Determine the (x, y) coordinate at the center of the cell enclosing the given text.  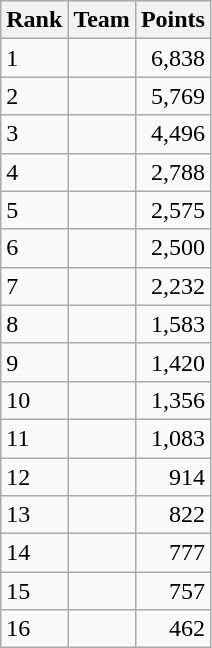
2 (34, 96)
462 (172, 629)
10 (34, 400)
822 (172, 515)
1 (34, 58)
2,788 (172, 172)
914 (172, 477)
Rank (34, 20)
13 (34, 515)
11 (34, 438)
6 (34, 248)
6,838 (172, 58)
5,769 (172, 96)
1,420 (172, 362)
14 (34, 553)
9 (34, 362)
Points (172, 20)
757 (172, 591)
15 (34, 591)
Team (102, 20)
777 (172, 553)
3 (34, 134)
2,232 (172, 286)
1,356 (172, 400)
7 (34, 286)
1,583 (172, 324)
5 (34, 210)
4,496 (172, 134)
4 (34, 172)
8 (34, 324)
2,500 (172, 248)
16 (34, 629)
2,575 (172, 210)
1,083 (172, 438)
12 (34, 477)
